Pinpoint the cell where the given text exists, returning its (X, Y) midpoint coordinate. 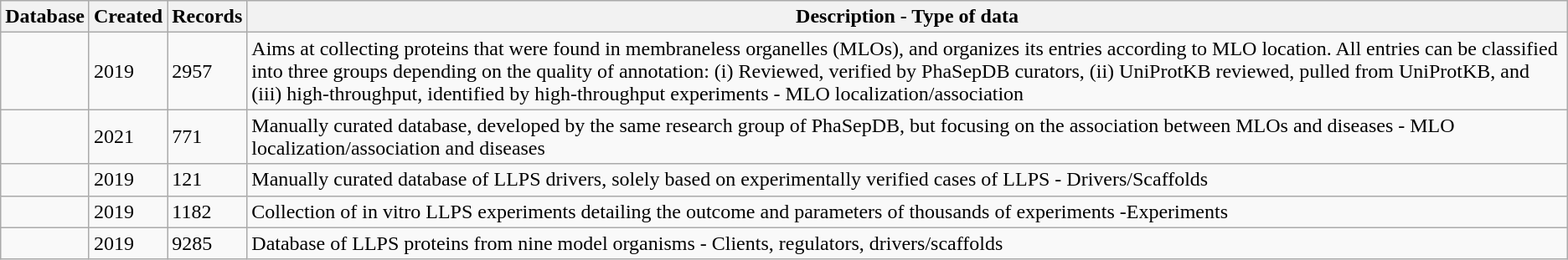
771 (208, 137)
121 (208, 180)
Collection of in vitro LLPS experiments detailing the outcome and parameters of thousands of experiments -Experiments (907, 212)
2021 (127, 137)
Description - Type of data (907, 17)
9285 (208, 243)
Database of LLPS proteins from nine model organisms - Clients, regulators, drivers/scaffolds (907, 243)
1182 (208, 212)
Manually curated database of LLPS drivers, solely based on experimentally verified cases of LLPS - Drivers/Scaffolds (907, 180)
2957 (208, 71)
Database (45, 17)
Records (208, 17)
Created (127, 17)
